For the text-containing cell, return its midpoint in (x, y) coordinate format. 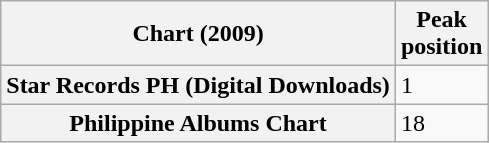
Star Records PH (Digital Downloads) (198, 85)
18 (441, 123)
Philippine Albums Chart (198, 123)
Peakposition (441, 34)
Chart (2009) (198, 34)
1 (441, 85)
